Identify which cell holds the provided text, then report its (X, Y) central coordinate. 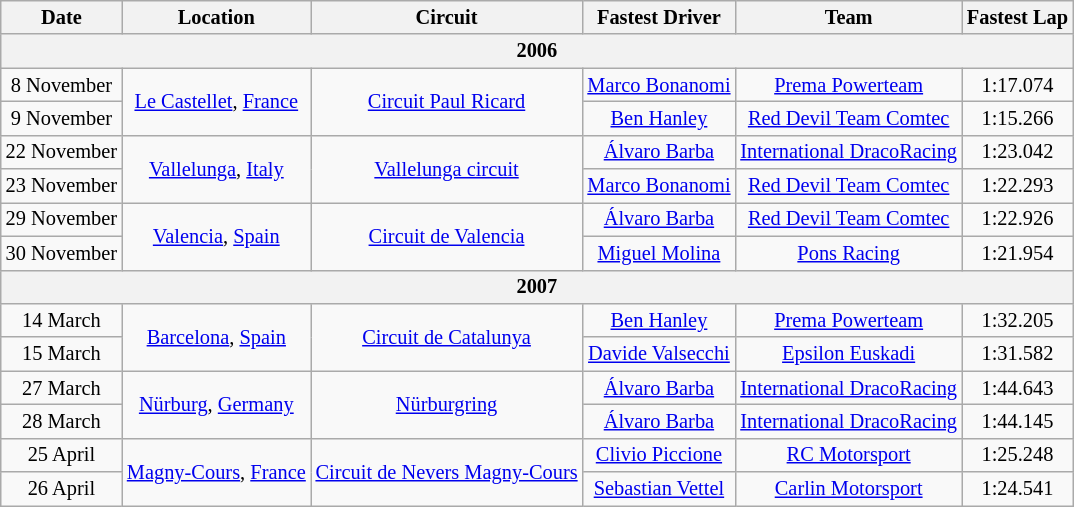
Clivio Piccione (658, 455)
Le Castellet, France (216, 102)
Fastest Driver (658, 17)
9 November (62, 118)
Fastest Lap (1018, 17)
27 March (62, 388)
1:22.293 (1018, 186)
Barcelona, Spain (216, 336)
1:17.074 (1018, 85)
Date (62, 17)
Circuit de Nevers Magny-Cours (447, 472)
Team (848, 17)
1:23.042 (1018, 152)
Vallelunga, Italy (216, 168)
14 March (62, 320)
Pons Racing (848, 253)
2007 (537, 287)
Circuit de Catalunya (447, 336)
Carlin Motorsport (848, 489)
Vallelunga circuit (447, 168)
Circuit (447, 17)
8 November (62, 85)
2006 (537, 51)
Davide Valsecchi (658, 354)
1:24.541 (1018, 489)
1:21.954 (1018, 253)
15 March (62, 354)
RC Motorsport (848, 455)
Sebastian Vettel (658, 489)
Location (216, 17)
1:44.643 (1018, 388)
30 November (62, 253)
1:15.266 (1018, 118)
26 April (62, 489)
23 November (62, 186)
Miguel Molina (658, 253)
1:32.205 (1018, 320)
Magny-Cours, France (216, 472)
1:22.926 (1018, 219)
Nürburg, Germany (216, 404)
22 November (62, 152)
Circuit de Valencia (447, 236)
Epsilon Euskadi (848, 354)
28 March (62, 421)
Valencia, Spain (216, 236)
1:44.145 (1018, 421)
Circuit Paul Ricard (447, 102)
29 November (62, 219)
Nürburgring (447, 404)
25 April (62, 455)
1:31.582 (1018, 354)
1:25.248 (1018, 455)
